Detect which cell encompasses the target text, then output its (X, Y) center coordinate. 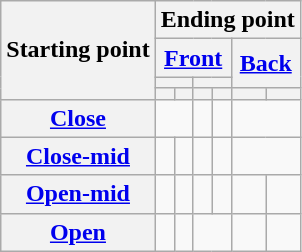
Starting point (78, 50)
Front (193, 58)
Open-mid (78, 194)
Open (78, 232)
Close (78, 118)
Ending point (228, 20)
Back (266, 64)
Close-mid (78, 156)
